Detect which cell encompasses the target text, then output its [X, Y] center coordinate. 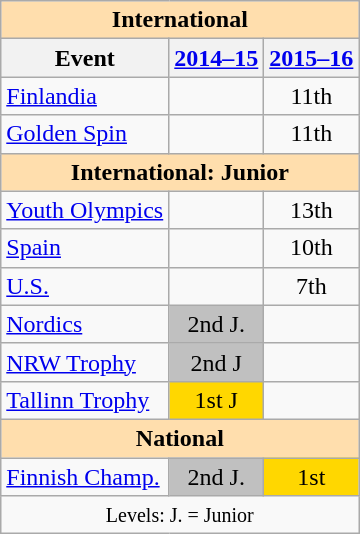
Finnish Champ. [85, 477]
Event [85, 58]
International: Junior [180, 172]
7th [312, 286]
1st [312, 477]
Tallinn Trophy [85, 400]
Golden Spin [85, 134]
International [180, 20]
2014–15 [216, 58]
2nd J [216, 362]
Nordics [85, 324]
1st J [216, 400]
Spain [85, 248]
U.S. [85, 286]
2015–16 [312, 58]
NRW Trophy [85, 362]
National [180, 438]
Levels: J. = Junior [180, 515]
13th [312, 210]
Finlandia [85, 96]
Youth Olympics [85, 210]
10th [312, 248]
